Identify which cell holds the provided text, then report its (X, Y) central coordinate. 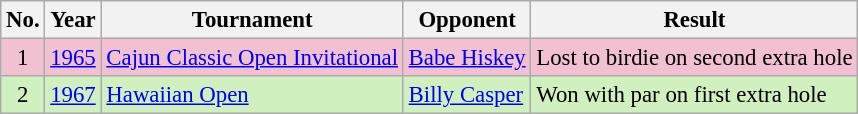
1 (23, 58)
Cajun Classic Open Invitational (252, 58)
Hawaiian Open (252, 95)
Opponent (467, 20)
1965 (73, 58)
Lost to birdie on second extra hole (694, 58)
Babe Hiskey (467, 58)
Tournament (252, 20)
1967 (73, 95)
Billy Casper (467, 95)
Result (694, 20)
Year (73, 20)
Won with par on first extra hole (694, 95)
2 (23, 95)
No. (23, 20)
